Locate the cell with the specified text and output its (X, Y) center coordinate. 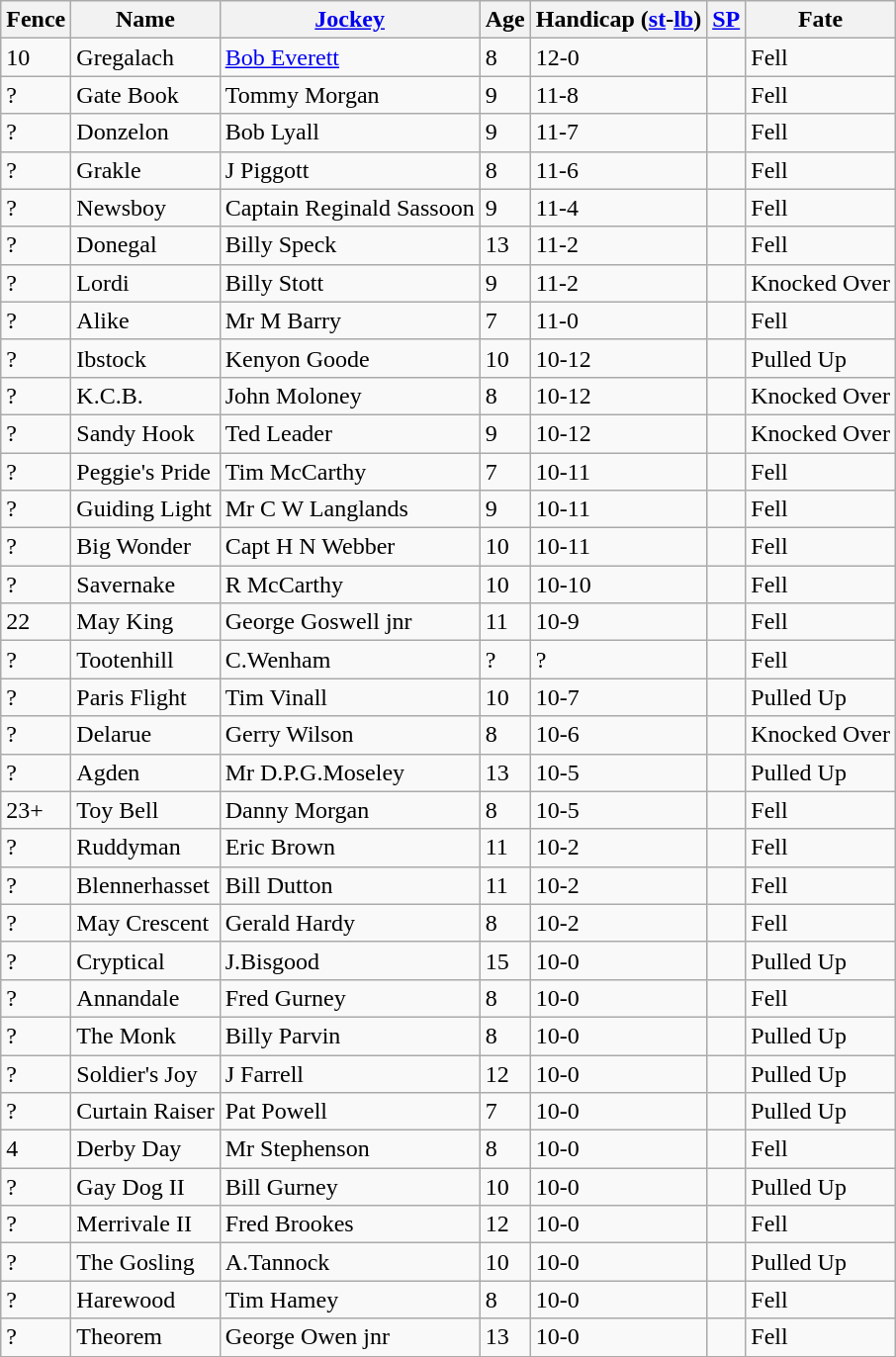
Age (504, 20)
The Monk (145, 1036)
Harewood (145, 1300)
George Goswell jnr (350, 622)
Guiding Light (145, 509)
Tim Hamey (350, 1300)
Bill Gurney (350, 1187)
George Owen jnr (350, 1337)
Cryptical (145, 960)
11-0 (618, 320)
Eric Brown (350, 848)
Big Wonder (145, 547)
Bill Dutton (350, 885)
4 (36, 1149)
Merrivale II (145, 1224)
Billy Parvin (350, 1036)
Danny Morgan (350, 810)
Savernake (145, 585)
12-0 (618, 57)
Donzelon (145, 133)
Captain Reginald Sassoon (350, 208)
Soldier's Joy (145, 1073)
Pat Powell (350, 1112)
Derby Day (145, 1149)
SP (726, 20)
Fate (821, 20)
Mr C W Langlands (350, 509)
Tim Vinall (350, 697)
Billy Stott (350, 283)
Paris Flight (145, 697)
Fence (36, 20)
Delarue (145, 735)
Ibstock (145, 358)
10-9 (618, 622)
Jockey (350, 20)
Mr D.P.G.Moseley (350, 772)
11-6 (618, 170)
11-7 (618, 133)
22 (36, 622)
Tommy Morgan (350, 95)
Fred Brookes (350, 1224)
Grakle (145, 170)
Blennerhasset (145, 885)
J Piggott (350, 170)
10-7 (618, 697)
10-6 (618, 735)
Peggie's Pride (145, 472)
May Crescent (145, 923)
Fred Gurney (350, 998)
Name (145, 20)
Curtain Raiser (145, 1112)
Annandale (145, 998)
Bob Everett (350, 57)
K.C.B. (145, 396)
J.Bisgood (350, 960)
15 (504, 960)
John Moloney (350, 396)
Ruddyman (145, 848)
Gate Book (145, 95)
Capt H N Webber (350, 547)
Tootenhill (145, 660)
Gregalach (145, 57)
Kenyon Goode (350, 358)
Tim McCarthy (350, 472)
Bob Lyall (350, 133)
23+ (36, 810)
Ted Leader (350, 433)
Donegal (145, 245)
11-4 (618, 208)
A.Tannock (350, 1262)
Sandy Hook (145, 433)
Newsboy (145, 208)
R McCarthy (350, 585)
Lordi (145, 283)
Handicap (st-lb) (618, 20)
Mr M Barry (350, 320)
Gay Dog II (145, 1187)
C.Wenham (350, 660)
11-8 (618, 95)
Gerry Wilson (350, 735)
May King (145, 622)
Alike (145, 320)
J Farrell (350, 1073)
Mr Stephenson (350, 1149)
Theorem (145, 1337)
10-10 (618, 585)
Billy Speck (350, 245)
Agden (145, 772)
Toy Bell (145, 810)
The Gosling (145, 1262)
Gerald Hardy (350, 923)
